Return the (x, y) coordinate for the center point of the cell that contains the specified text.  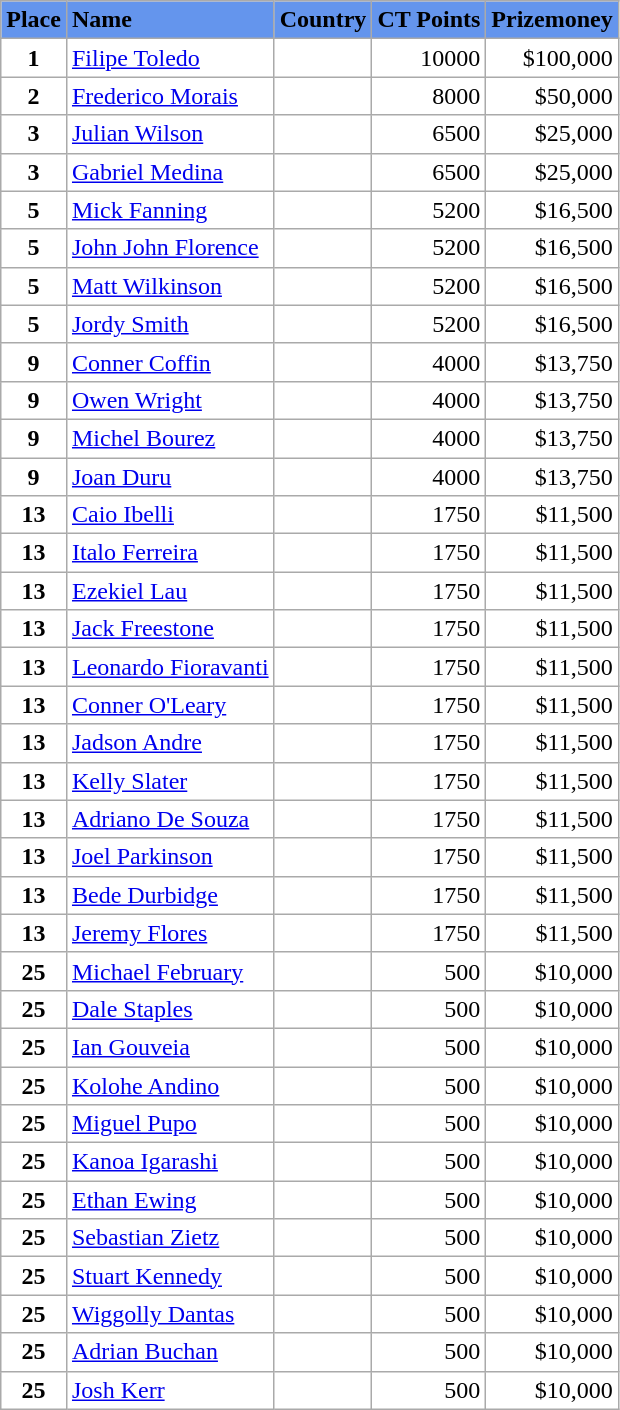
Julian Wilson (170, 134)
Prizemoney (552, 20)
Kelly Slater (170, 781)
Ezekiel Lau (170, 591)
$100,000 (552, 58)
2 (34, 96)
Jadson Andre (170, 743)
Wiggolly Dantas (170, 1314)
10000 (429, 58)
Dale Staples (170, 1009)
$50,000 (552, 96)
Name (170, 20)
John John Florence (170, 248)
Kolohe Andino (170, 1085)
Filipe Toledo (170, 58)
Matt Wilkinson (170, 286)
Frederico Morais (170, 96)
Miguel Pupo (170, 1124)
Mick Fanning (170, 210)
Joel Parkinson (170, 857)
Jordy Smith (170, 324)
Bede Durbidge (170, 895)
Sebastian Zietz (170, 1238)
Conner Coffin (170, 362)
Ethan Ewing (170, 1200)
8000 (429, 96)
Place (34, 20)
Joan Duru (170, 477)
Caio Ibelli (170, 515)
Stuart Kennedy (170, 1276)
Leonardo Fioravanti (170, 667)
1 (34, 58)
Michel Bourez (170, 438)
Jeremy Flores (170, 933)
Adrian Buchan (170, 1352)
Ian Gouveia (170, 1047)
Gabriel Medina (170, 172)
Michael February (170, 971)
Owen Wright (170, 400)
Josh Kerr (170, 1390)
Conner O'Leary (170, 705)
CT Points (429, 20)
Italo Ferreira (170, 553)
Jack Freestone (170, 629)
Kanoa Igarashi (170, 1162)
Country (323, 20)
Adriano De Souza (170, 819)
